Locate the cell with the specified text and output its (x, y) center coordinate. 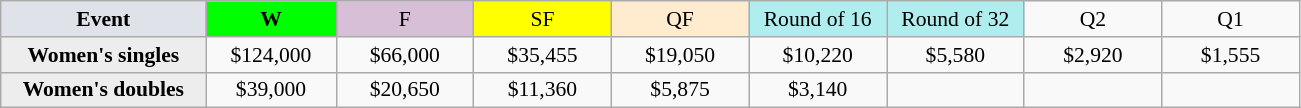
Event (104, 19)
$3,140 (818, 90)
Women's doubles (104, 90)
Q2 (1093, 19)
$11,360 (543, 90)
$2,920 (1093, 55)
$39,000 (271, 90)
F (405, 19)
$35,455 (543, 55)
$20,650 (405, 90)
Round of 32 (955, 19)
Round of 16 (818, 19)
QF (680, 19)
$1,555 (1231, 55)
$124,000 (271, 55)
$5,580 (955, 55)
$19,050 (680, 55)
Women's singles (104, 55)
$10,220 (818, 55)
Q1 (1231, 19)
$66,000 (405, 55)
W (271, 19)
$5,875 (680, 90)
SF (543, 19)
